Search for the cell housing the specified text and yield its [X, Y] center coordinate. 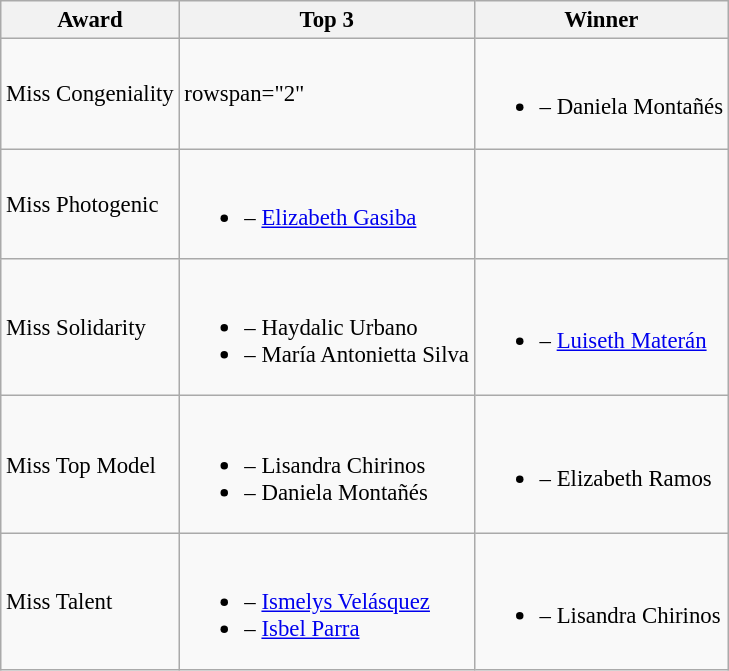
– Elizabeth Gasiba [326, 204]
– Haydalic Urbano – María Antonietta Silva [326, 328]
Miss Photogenic [90, 204]
– Luiseth Materán [601, 328]
Miss Congeniality [90, 94]
Top 3 [326, 20]
– Daniela Montañés [601, 94]
rowspan="2" [326, 94]
Winner [601, 20]
– Lisandra Chirinos – Daniela Montañés [326, 464]
Miss Talent [90, 602]
– Ismelys Velásquez – Isbel Parra [326, 602]
– Lisandra Chirinos [601, 602]
– Elizabeth Ramos [601, 464]
Miss Solidarity [90, 328]
Award [90, 20]
Miss Top Model [90, 464]
